Identify which cell holds the provided text, then report its (X, Y) central coordinate. 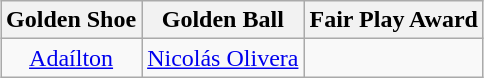
Golden Ball (223, 20)
Nicolás Olivera (223, 58)
Golden Shoe (72, 20)
Adaílton (72, 58)
Fair Play Award (394, 20)
